Identify which cell holds the provided text, then report its [X, Y] central coordinate. 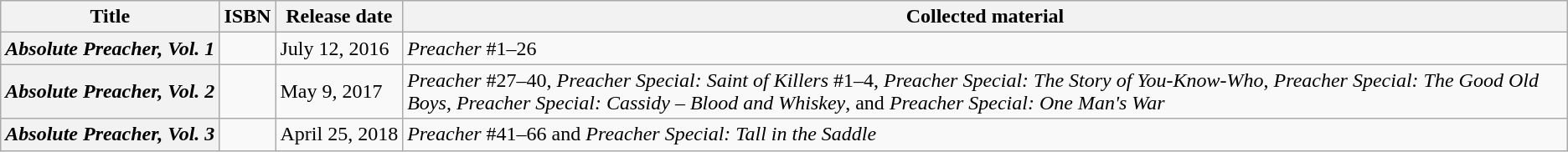
May 9, 2017 [339, 92]
Release date [339, 17]
Collected material [985, 17]
April 25, 2018 [339, 134]
Preacher #1–26 [985, 48]
ISBN [248, 17]
Absolute Preacher, Vol. 1 [111, 48]
July 12, 2016 [339, 48]
Absolute Preacher, Vol. 3 [111, 134]
Title [111, 17]
Absolute Preacher, Vol. 2 [111, 92]
Preacher #41–66 and Preacher Special: Tall in the Saddle [985, 134]
